Determine the (X, Y) coordinate at the center of the cell enclosing the given text.  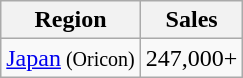
Region (71, 20)
247,000+ (192, 58)
Sales (192, 20)
Japan (Oricon) (71, 58)
